For the text-containing cell, return its midpoint in (x, y) coordinate format. 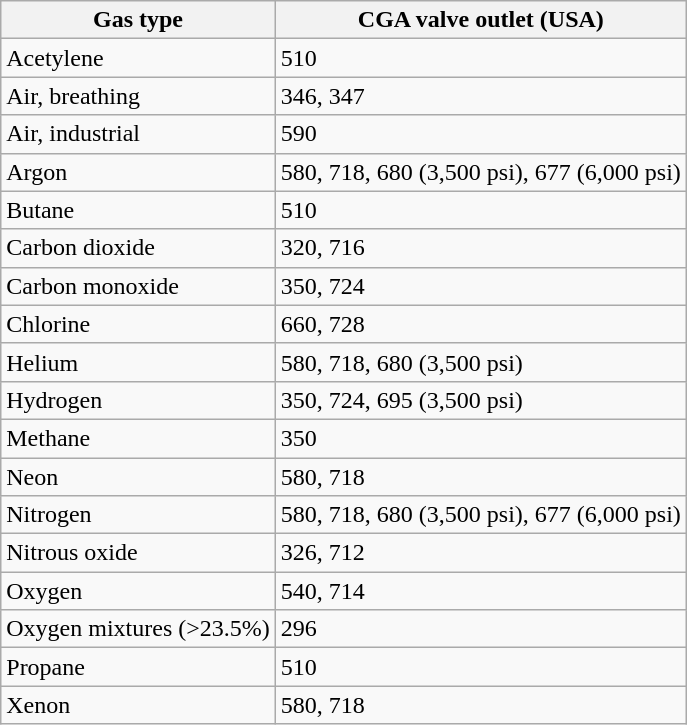
296 (480, 629)
Xenon (138, 705)
320, 716 (480, 248)
346, 347 (480, 96)
590 (480, 134)
580, 718, 680 (3,500 psi) (480, 362)
Oxygen (138, 591)
Methane (138, 438)
350 (480, 438)
Neon (138, 477)
Chlorine (138, 324)
Gas type (138, 20)
Helium (138, 362)
Carbon dioxide (138, 248)
Oxygen mixtures (>23.5%) (138, 629)
Air, breathing (138, 96)
CGA valve outlet (USA) (480, 20)
350, 724, 695 (3,500 psi) (480, 400)
350, 724 (480, 286)
Carbon monoxide (138, 286)
Nitrogen (138, 515)
Propane (138, 667)
Butane (138, 210)
Air, industrial (138, 134)
Acetylene (138, 58)
540, 714 (480, 591)
Argon (138, 172)
Nitrous oxide (138, 553)
326, 712 (480, 553)
660, 728 (480, 324)
Hydrogen (138, 400)
